Capture the cell that displays the provided text and extract its [x, y] central coordinate. 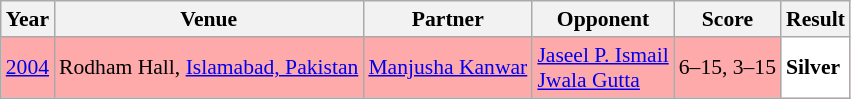
Partner [448, 19]
Silver [816, 68]
Manjusha Kanwar [448, 68]
Opponent [602, 19]
6–15, 3–15 [728, 68]
Venue [208, 19]
Jaseel P. Ismail Jwala Gutta [602, 68]
Score [728, 19]
Rodham Hall, Islamabad, Pakistan [208, 68]
2004 [28, 68]
Result [816, 19]
Year [28, 19]
